Pinpoint the cell where the given text exists, returning its (x, y) midpoint coordinate. 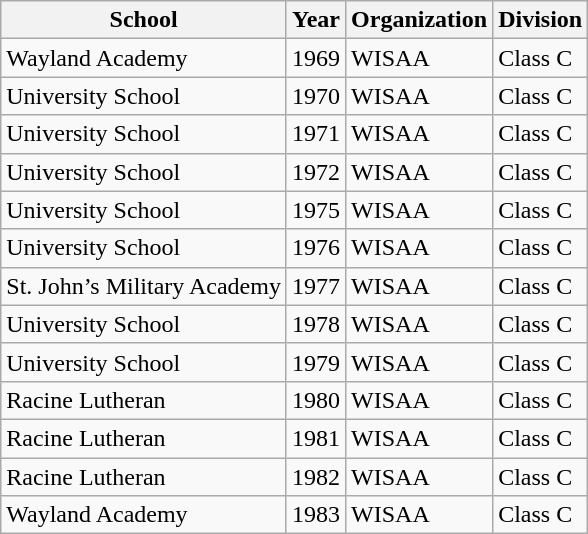
1982 (316, 477)
1969 (316, 58)
1981 (316, 438)
School (144, 20)
St. John’s Military Academy (144, 286)
1975 (316, 210)
Organization (420, 20)
1971 (316, 134)
1983 (316, 515)
Division (540, 20)
1970 (316, 96)
1977 (316, 286)
1978 (316, 324)
Year (316, 20)
1979 (316, 362)
1972 (316, 172)
1976 (316, 248)
1980 (316, 400)
